Return the (x, y) coordinate for the center point of the cell that contains the specified text.  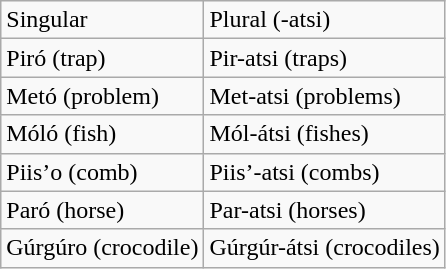
Piró (trap) (102, 58)
Met-atsi (problems) (324, 96)
Móló (fish) (102, 134)
Piis’o (comb) (102, 172)
Gúrgúr-átsi (crocodiles) (324, 248)
Metó (problem) (102, 96)
Paró (horse) (102, 210)
Gúrgúro (crocodile) (102, 248)
Singular (102, 20)
Mól-átsi (fishes) (324, 134)
Plural (-atsi) (324, 20)
Piis’-atsi (combs) (324, 172)
Pir-atsi (traps) (324, 58)
Par-atsi (horses) (324, 210)
